For the text-containing cell, return its midpoint in [X, Y] coordinate format. 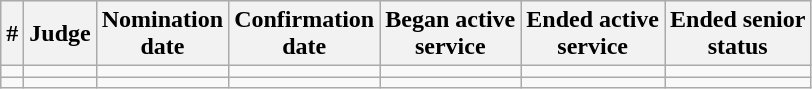
Began activeservice [450, 34]
Ended seniorstatus [737, 34]
Ended activeservice [593, 34]
Judge [60, 34]
# [12, 34]
Confirmationdate [304, 34]
Nominationdate [162, 34]
